Capture the cell that displays the provided text and extract its (X, Y) central coordinate. 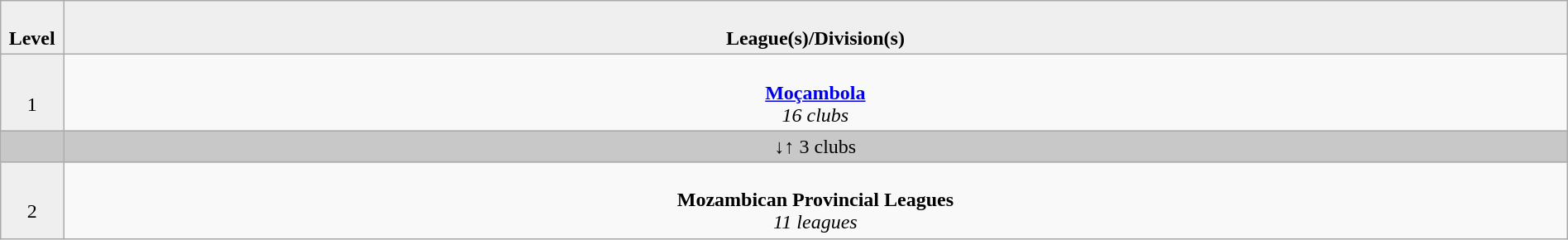
Moçambola 16 clubs (815, 93)
↓↑ 3 clubs (815, 146)
League(s)/Division(s) (815, 28)
Level (32, 28)
1 (32, 93)
Mozambican Provincial Leagues 11 leagues (815, 200)
2 (32, 200)
